Identify which cell holds the provided text, then report its [x, y] central coordinate. 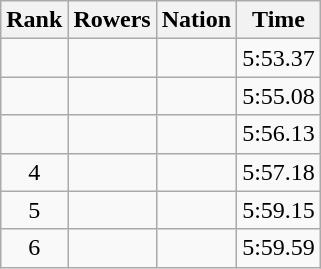
5 [34, 210]
Rank [34, 20]
Nation [196, 20]
5:53.37 [279, 58]
5:56.13 [279, 134]
4 [34, 172]
Time [279, 20]
5:55.08 [279, 96]
Rowers [112, 20]
5:59.15 [279, 210]
6 [34, 248]
5:57.18 [279, 172]
5:59.59 [279, 248]
